Determine the (x, y) coordinate at the center of the cell enclosing the given text.  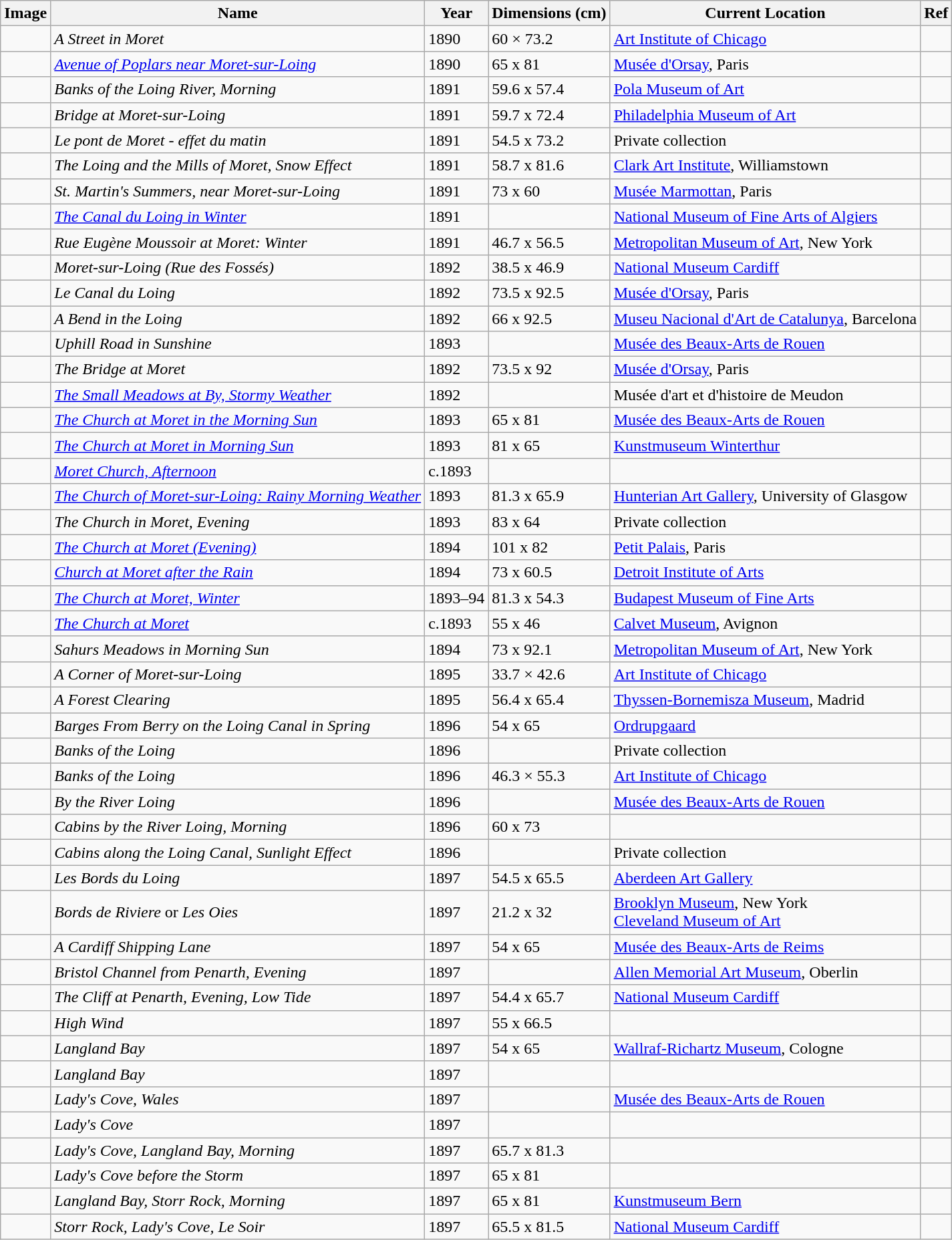
Bords de Riviere or Les Oies (238, 913)
By the River Loing (238, 802)
Budapest Museum of Fine Arts (766, 598)
65.7 x 81.3 (549, 1150)
Kunstmuseum Bern (766, 1201)
Langland Bay, Storr Rock, Morning (238, 1201)
The Cliff at Penarth, Evening, Low Tide (238, 997)
Pola Museum of Art (766, 90)
Ordrupgaard (766, 725)
Uphill Road in Sunshine (238, 344)
A Forest Clearing (238, 700)
Thyssen-Bornemisza Museum, Madrid (766, 700)
Lady's Cove before the Storm (238, 1176)
Moret-sur-Loing (Rue des Fossés) (238, 267)
The Church at Moret in Morning Sun (238, 446)
60 x 73 (549, 827)
Bridge at Moret-sur-Loing (238, 115)
66 x 92.5 (549, 319)
The Canal du Loing in Winter (238, 216)
The Church in Moret, Evening (238, 522)
Barges From Berry on the Loing Canal in Spring (238, 725)
High Wind (238, 1023)
St. Martin's Summers, near Moret-sur-Loing (238, 191)
Detroit Institute of Arts (766, 573)
Aberdeen Art Gallery (766, 878)
101 x 82 (549, 547)
Cabins by the River Loing, Morning (238, 827)
38.5 x 46.9 (549, 267)
Allen Memorial Art Museum, Oberlin (766, 972)
A Bend in the Loing (238, 319)
73 x 60 (549, 191)
Philadelphia Museum of Art (766, 115)
54.5 x 73.2 (549, 140)
The Church of Moret-sur-Loing: Rainy Morning Weather (238, 496)
81.3 x 65.9 (549, 496)
The Church at Moret (Evening) (238, 547)
Cabins along the Loing Canal, Sunlight Effect (238, 852)
Storr Rock, Lady's Cove, Le Soir (238, 1227)
A Corner of Moret-sur-Loing (238, 674)
The Loing and the Mills of Moret, Snow Effect (238, 166)
Moret Church, Afternoon (238, 471)
Ref (937, 13)
Lady's Cove, Langland Bay, Morning (238, 1150)
Musée des Beaux-Arts de Reims (766, 947)
54.5 x 65.5 (549, 878)
A Street in Moret (238, 39)
Name (238, 13)
81.3 x 54.3 (549, 598)
Current Location (766, 13)
81 x 65 (549, 446)
Musée Marmottan, Paris (766, 191)
Image (25, 13)
73.5 x 92 (549, 369)
Bristol Channel from Penarth, Evening (238, 972)
Lady's Cove, Wales (238, 1099)
National Museum of Fine Arts of Algiers (766, 216)
54.4 x 65.7 (549, 997)
58.7 x 81.6 (549, 166)
Sahurs Meadows in Morning Sun (238, 649)
59.7 x 72.4 (549, 115)
21.2 x 32 (549, 913)
Dimensions (cm) (549, 13)
Year (457, 13)
56.4 x 65.4 (549, 700)
The Church at Moret in the Morning Sun (238, 420)
73.5 x 92.5 (549, 293)
The Church at Moret (238, 623)
Church at Moret after the Rain (238, 573)
1893–94 (457, 598)
Brooklyn Museum, New YorkCleveland Museum of Art (766, 913)
33.7 × 42.6 (549, 674)
73 x 60.5 (549, 573)
Lady's Cove (238, 1124)
Petit Palais, Paris (766, 547)
Wallraf-Richartz Museum, Cologne (766, 1048)
73 x 92.1 (549, 649)
The Small Meadows at By, Stormy Weather (238, 395)
Calvet Museum, Avignon (766, 623)
65.5 x 81.5 (549, 1227)
Le Canal du Loing (238, 293)
Avenue of Poplars near Moret-sur-Loing (238, 64)
46.3 × 55.3 (549, 776)
59.6 x 57.4 (549, 90)
Hunterian Art Gallery, University of Glasgow (766, 496)
Kunstmuseum Winterthur (766, 446)
Museu Nacional d'Art de Catalunya, Barcelona (766, 319)
Les Bords du Loing (238, 878)
Musée d'art et d'histoire de Meudon (766, 395)
Clark Art Institute, Williamstown (766, 166)
83 x 64 (549, 522)
55 x 66.5 (549, 1023)
46.7 x 56.5 (549, 242)
Le pont de Moret - effet du matin (238, 140)
The Church at Moret, Winter (238, 598)
55 x 46 (549, 623)
60 × 73.2 (549, 39)
The Bridge at Moret (238, 369)
Rue Eugène Moussoir at Moret: Winter (238, 242)
Banks of the Loing River, Morning (238, 90)
A Cardiff Shipping Lane (238, 947)
